Detect which cell encompasses the target text, then output its (x, y) center coordinate. 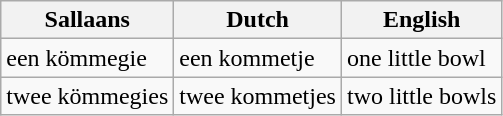
one little bowl (421, 58)
Sallaans (88, 20)
een kömmegie (88, 58)
een kommetje (258, 58)
English (421, 20)
Dutch (258, 20)
two little bowls (421, 96)
twee kommetjes (258, 96)
twee kömmegies (88, 96)
